From the cell containing the given text, extract its center point as [x, y] coordinate. 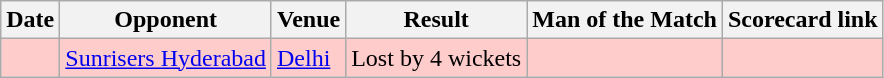
Sunrisers Hyderabad [166, 58]
Delhi [308, 58]
Man of the Match [625, 20]
Date [30, 20]
Opponent [166, 20]
Venue [308, 20]
Scorecard link [802, 20]
Result [436, 20]
Lost by 4 wickets [436, 58]
